Extract the (X, Y) coordinate from the center of the cell holding the provided text.  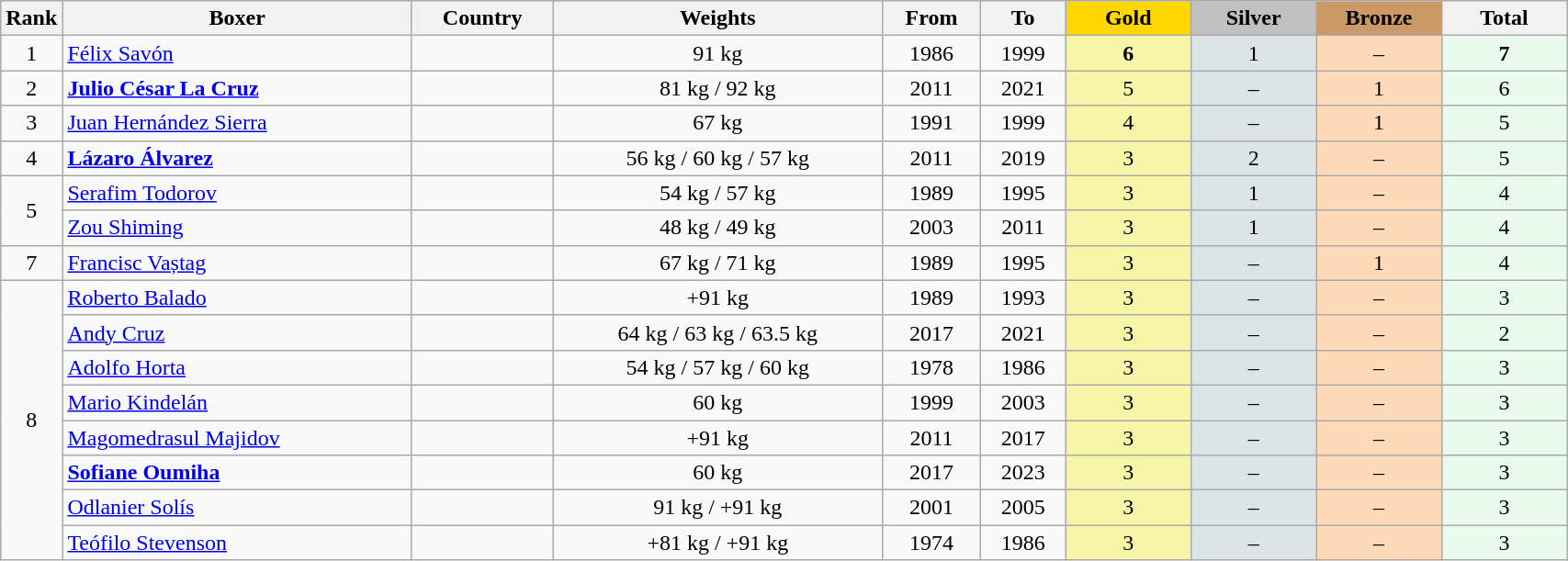
Mario Kindelán (237, 402)
56 kg / 60 kg / 57 kg (718, 158)
Gold (1128, 18)
2001 (931, 508)
67 kg (718, 123)
8 (31, 420)
91 kg (718, 53)
Boxer (237, 18)
Francisc Vaștag (237, 263)
Serafim Todorov (237, 193)
Félix Savón (237, 53)
To (1023, 18)
Magomedrasul Majidov (237, 438)
54 kg / 57 kg (718, 193)
91 kg / +91 kg (718, 508)
2005 (1023, 508)
1991 (931, 123)
Odlanier Solís (237, 508)
1993 (1023, 297)
81 kg / 92 kg (718, 88)
Total (1504, 18)
Teófilo Stevenson (237, 543)
Lázaro Álvarez (237, 158)
Julio César La Cruz (237, 88)
+81 kg / +91 kg (718, 543)
Roberto Balado (237, 297)
2023 (1023, 473)
Sofiane Oumiha (237, 473)
48 kg / 49 kg (718, 228)
Country (481, 18)
2019 (1023, 158)
From (931, 18)
Juan Hernández Sierra (237, 123)
Adolfo Horta (237, 367)
54 kg / 57 kg / 60 kg (718, 367)
1978 (931, 367)
Andy Cruz (237, 332)
Silver (1253, 18)
Bronze (1379, 18)
Zou Shiming (237, 228)
64 kg / 63 kg / 63.5 kg (718, 332)
67 kg / 71 kg (718, 263)
Rank (31, 18)
1974 (931, 543)
Weights (718, 18)
